Extract the [X, Y] coordinate from the center of the cell holding the provided text.  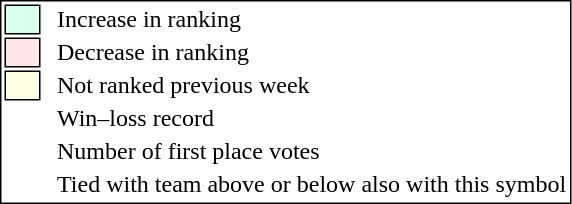
Tied with team above or below also with this symbol [312, 185]
Decrease in ranking [312, 53]
Not ranked previous week [312, 85]
Win–loss record [312, 119]
Number of first place votes [312, 151]
Increase in ranking [312, 19]
